Output the (x, y) coordinate of the center of the cell containing the given text.  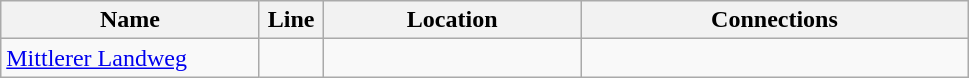
Connections (774, 20)
Mittlerer Landweg (130, 58)
Line (291, 20)
Location (452, 20)
Name (130, 20)
